Search for the cell housing the specified text and yield its [X, Y] center coordinate. 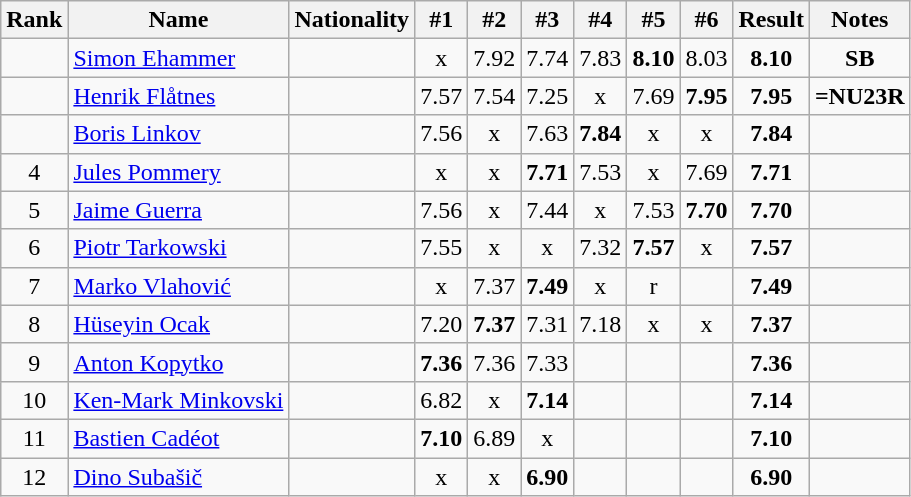
#5 [654, 20]
#4 [600, 20]
7.44 [548, 210]
Name [178, 20]
Simon Ehammer [178, 58]
Jules Pommery [178, 172]
Boris Linkov [178, 134]
#1 [442, 20]
6.82 [442, 400]
Dino Subašič [178, 477]
5 [34, 210]
Anton Kopytko [178, 362]
6 [34, 248]
7.33 [548, 362]
7.54 [494, 96]
Notes [860, 20]
7.25 [548, 96]
7.74 [548, 58]
Rank [34, 20]
7.63 [548, 134]
Hüseyin Ocak [178, 324]
4 [34, 172]
Ken-Mark Minkovski [178, 400]
Result [771, 20]
#2 [494, 20]
r [654, 286]
7.32 [600, 248]
7.31 [548, 324]
SB [860, 58]
7.83 [600, 58]
7 [34, 286]
Jaime Guerra [178, 210]
#6 [706, 20]
Bastien Cadéot [178, 438]
=NU23R [860, 96]
Nationality [352, 20]
7.18 [600, 324]
12 [34, 477]
7.20 [442, 324]
6.89 [494, 438]
8.03 [706, 58]
9 [34, 362]
Piotr Tarkowski [178, 248]
Henrik Flåtnes [178, 96]
11 [34, 438]
10 [34, 400]
8 [34, 324]
Marko Vlahović [178, 286]
7.55 [442, 248]
#3 [548, 20]
7.92 [494, 58]
